For the text-containing cell, return its midpoint in (x, y) coordinate format. 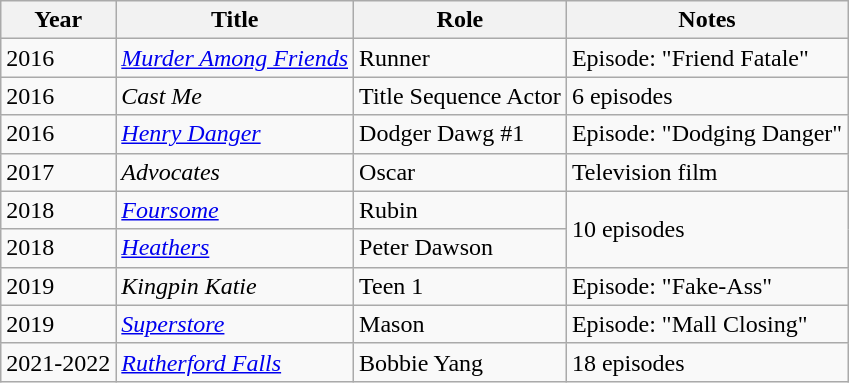
Advocates (235, 172)
Superstore (235, 324)
Episode: "Dodging Danger" (706, 134)
2021-2022 (58, 362)
Year (58, 20)
Rubin (460, 210)
Foursome (235, 210)
Teen 1 (460, 286)
Heathers (235, 248)
Role (460, 20)
Episode: "Friend Fatale" (706, 58)
2017 (58, 172)
Episode: "Fake-Ass" (706, 286)
Runner (460, 58)
10 episodes (706, 229)
Title Sequence Actor (460, 96)
Television film (706, 172)
Episode: "Mall Closing" (706, 324)
Rutherford Falls (235, 362)
Title (235, 20)
Dodger Dawg #1 (460, 134)
Mason (460, 324)
Peter Dawson (460, 248)
6 episodes (706, 96)
18 episodes (706, 362)
Cast Me (235, 96)
Bobbie Yang (460, 362)
Notes (706, 20)
Murder Among Friends (235, 58)
Oscar (460, 172)
Henry Danger (235, 134)
Kingpin Katie (235, 286)
